Provide the [X, Y] coordinate of the cell's center where the given text is located.  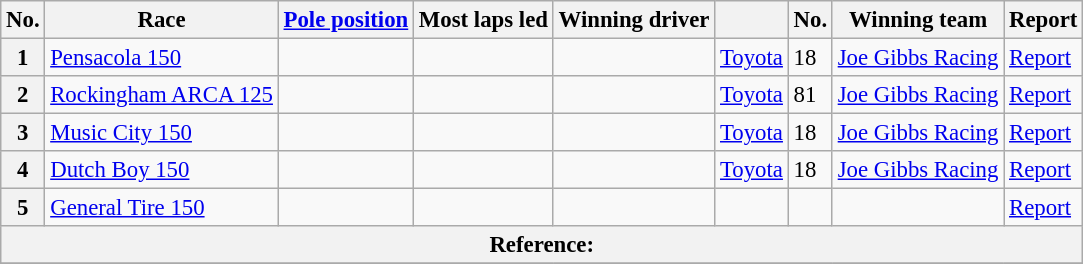
4 [23, 170]
Winning driver [634, 20]
Race [162, 20]
Dutch Boy 150 [162, 170]
Most laps led [484, 20]
Music City 150 [162, 133]
Pole position [346, 20]
Reference: [542, 245]
81 [810, 95]
Winning team [918, 20]
Rockingham ARCA 125 [162, 95]
General Tire 150 [162, 208]
2 [23, 95]
5 [23, 208]
Pensacola 150 [162, 58]
1 [23, 58]
3 [23, 133]
